Return (X, Y) of the center of cell containing provided text 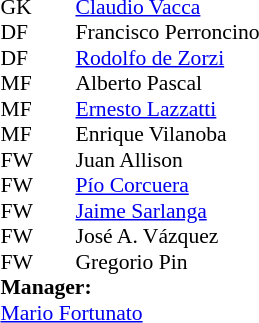
Francisco Perroncino (167, 33)
Alberto Pascal (167, 83)
Manager: (130, 287)
Gregorio Pin (167, 262)
Rodolfo de Zorzi (167, 58)
Pío Corcuera (167, 185)
Enrique Vilanoba (167, 135)
Jaime Sarlanga (167, 211)
Ernesto Lazzatti (167, 109)
José A. Vázquez (167, 237)
Juan Allison (167, 160)
